Extract the [X, Y] coordinate from the center of the cell holding the provided text.  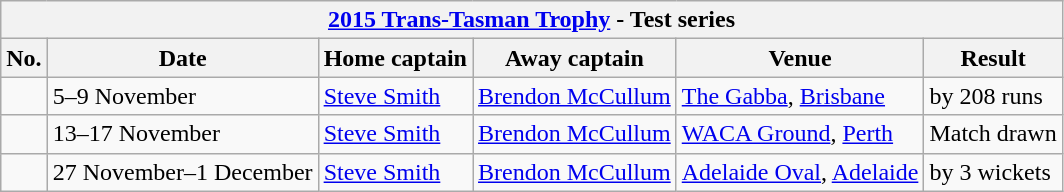
WACA Ground, Perth [800, 134]
by 208 runs [993, 96]
2015 Trans-Tasman Trophy - Test series [532, 20]
Adelaide Oval, Adelaide [800, 172]
5–9 November [182, 96]
by 3 wickets [993, 172]
Date [182, 58]
Away captain [574, 58]
No. [24, 58]
27 November–1 December [182, 172]
Result [993, 58]
Venue [800, 58]
Match drawn [993, 134]
The Gabba, Brisbane [800, 96]
13–17 November [182, 134]
Home captain [395, 58]
